Provide the (x, y) coordinate of the cell's center where the given text is located.  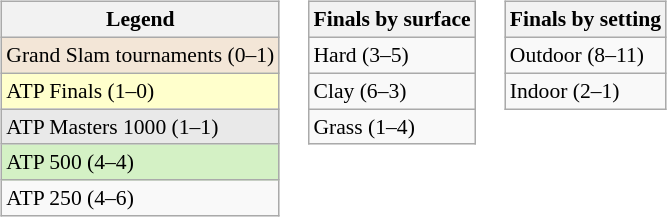
Grand Slam tournaments (0–1) (140, 55)
ATP 500 (4–4) (140, 162)
ATP 250 (4–6) (140, 198)
Clay (6–3) (392, 91)
Legend (140, 20)
Finals by surface (392, 20)
Outdoor (8–11) (586, 55)
Grass (1–4) (392, 127)
Finals by setting (586, 20)
Hard (3–5) (392, 55)
ATP Masters 1000 (1–1) (140, 127)
ATP Finals (1–0) (140, 91)
Indoor (2–1) (586, 91)
